Detect which cell encompasses the target text, then output its [X, Y] center coordinate. 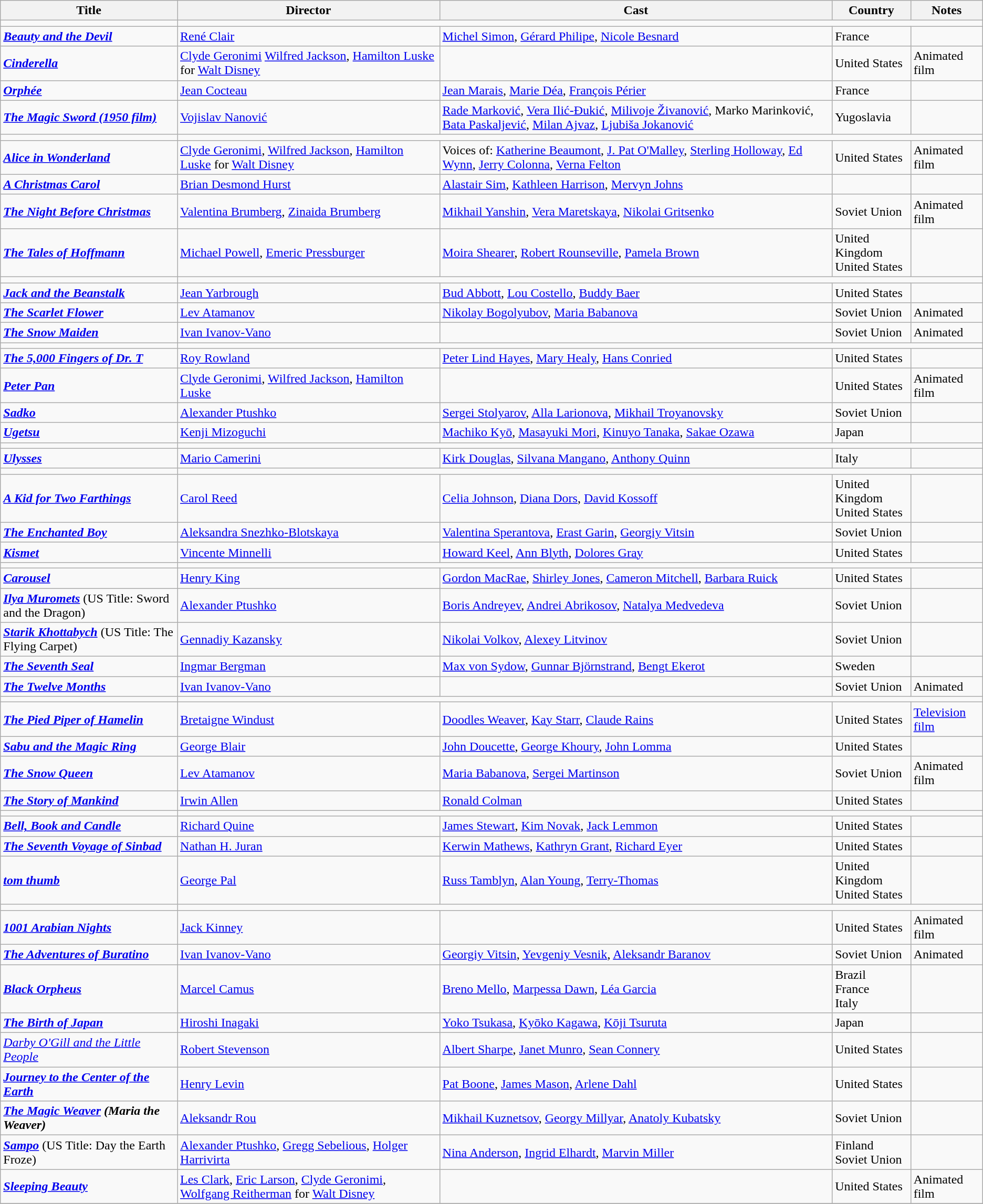
The Magic Weaver (Maria the Weaver) [89, 1118]
John Doucette, George Khoury, John Lomma [636, 746]
The Scarlet Flower [89, 313]
Hiroshi Inagaki [309, 1023]
Irwin Allen [309, 800]
Roy Rowland [309, 358]
Jean Yarbrough [309, 292]
Michel Simon, Gérard Philipe, Nicole Besnard [636, 36]
The Seventh Seal [89, 667]
The Story of Mankind [89, 800]
Carol Reed [309, 498]
Henry Levin [309, 1084]
Darby O'Gill and the Little People [89, 1050]
Russ Tamblyn, Alan Young, Terry-Thomas [636, 880]
George Blair [309, 746]
Title [89, 10]
Bud Abbott, Lou Costello, Buddy Baer [636, 292]
Les Clark, Eric Larson, Clyde Geronimi, Wolfgang Reitherman for Walt Disney [309, 1186]
Country [872, 10]
BrazilFranceItaly [872, 989]
Sergei Stolyarov, Alla Larionova, Mikhail Troyanovsky [636, 413]
The Pied Piper of Hamelin [89, 719]
Italy [872, 458]
Celia Johnson, Diana Dors, David Kossoff [636, 498]
Kismet [89, 552]
Carousel [89, 578]
Sabu and the Magic Ring [89, 746]
Director [309, 10]
Ugetsu [89, 432]
Valentina Brumberg, Zinaida Brumberg [309, 211]
Mario Camerini [309, 458]
Howard Keel, Ann Blyth, Dolores Gray [636, 552]
tom thumb [89, 880]
The Twelve Months [89, 687]
Mikhail Yanshin, Vera Maretskaya, Nikolai Gritsenko [636, 211]
The Night Before Christmas [89, 211]
Jean Marais, Marie Déa, François Périer [636, 90]
Moira Shearer, Robert Rounseville, Pamela Brown [636, 252]
The Seventh Voyage of Sinbad [89, 846]
The Enchanted Boy [89, 532]
Alice in Wonderland [89, 157]
Voices of: Katherine Beaumont, J. Pat O'Malley, Sterling Holloway, Ed Wynn, Jerry Colonna, Verna Felton [636, 157]
FinlandSoviet Union [872, 1153]
Richard Quine [309, 826]
The Tales of Hoffmann [89, 252]
Bretaigne Windust [309, 719]
Jack Kinney [309, 927]
Alexander Ptushko, Gregg Sebelious, Holger Harrivirta [309, 1153]
Beauty and the Devil [89, 36]
James Stewart, Kim Novak, Jack Lemmon [636, 826]
Peter Lind Hayes, Mary Healy, Hans Conried [636, 358]
Sampo (US Title: Day the Earth Froze) [89, 1153]
Doodles Weaver, Kay Starr, Claude Rains [636, 719]
Starik Khottabych (US Title: The Flying Carpet) [89, 639]
Boris Andreyev, Andrei Abrikosov, Natalya Medvedeva [636, 605]
Breno Mello, Marpessa Dawn, Léa Garcia [636, 989]
Vojislav Nanović [309, 118]
Nina Anderson, Ingrid Elhardt, Marvin Miller [636, 1153]
Ingmar Bergman [309, 667]
Kenji Mizoguchi [309, 432]
Max von Sydow, Gunnar Björnstrand, Bengt Ekerot [636, 667]
Alastair Sim, Kathleen Harrison, Mervyn Johns [636, 184]
Bell, Book and Candle [89, 826]
Gordon MacRae, Shirley Jones, Cameron Mitchell, Barbara Ruick [636, 578]
Peter Pan [89, 385]
1001 Arabian Nights [89, 927]
Yoko Tsukasa, Kyōko Kagawa, Kōji Tsuruta [636, 1023]
The Snow Maiden [89, 333]
Vincente Minnelli [309, 552]
The Adventures of Buratino [89, 954]
Black Orpheus [89, 989]
Clyde Geronimi Wilfred Jackson, Hamilton Luske for Walt Disney [309, 63]
René Clair [309, 36]
Clyde Geronimi, Wilfred Jackson, Hamilton Luske [309, 385]
George Pal [309, 880]
Albert Sharpe, Janet Munro, Sean Connery [636, 1050]
Clyde Geronimi, Wilfred Jackson, Hamilton Luske for Walt Disney [309, 157]
Yugoslavia [872, 118]
Machiko Kyō, Masayuki Mori, Kinuyo Tanaka, Sakae Ozawa [636, 432]
Kirk Douglas, Silvana Mangano, Anthony Quinn [636, 458]
Gennadiy Kazansky [309, 639]
Notes [946, 10]
Aleksandra Snezhko-Blotskaya [309, 532]
Mikhail Kuznetsov, Georgy Millyar, Anatoly Kubatsky [636, 1118]
The 5,000 Fingers of Dr. T [89, 358]
Nathan H. Juran [309, 846]
Valentina Sperantova, Erast Garin, Georgiy Vitsin [636, 532]
The Magic Sword (1950 film) [89, 118]
A Christmas Carol [89, 184]
Journey to the Center of the Earth [89, 1084]
Cast [636, 10]
Robert Stevenson [309, 1050]
The Snow Queen [89, 774]
Aleksandr Rou [309, 1118]
Sleeping Beauty [89, 1186]
Henry King [309, 578]
Orphée [89, 90]
Cinderella [89, 63]
Michael Powell, Emeric Pressburger [309, 252]
Georgiy Vitsin, Yevgeniy Vesnik, Aleksandr Baranov [636, 954]
Ulysses [89, 458]
Ilya Muromets (US Title: Sword and the Dragon) [89, 605]
The Birth of Japan [89, 1023]
Kerwin Mathews, Kathryn Grant, Richard Eyer [636, 846]
A Kid for Two Farthings [89, 498]
Jean Cocteau [309, 90]
Sweden [872, 667]
Maria Babanova, Sergei Martinson [636, 774]
Pat Boone, James Mason, Arlene Dahl [636, 1084]
Jack and the Beanstalk [89, 292]
Television film [946, 719]
Marcel Camus [309, 989]
Nikolai Volkov, Alexey Litvinov [636, 639]
Ronald Colman [636, 800]
Sadko [89, 413]
Nikolay Bogolyubov, Maria Babanova [636, 313]
Brian Desmond Hurst [309, 184]
Rade Marković, Vera Ilić-Đukić, Milivoje Živanović, Marko Marinković, Bata Paskaljević, Milan Ajvaz, Ljubiša Jokanović [636, 118]
